Return (x, y) of the center of cell containing provided text 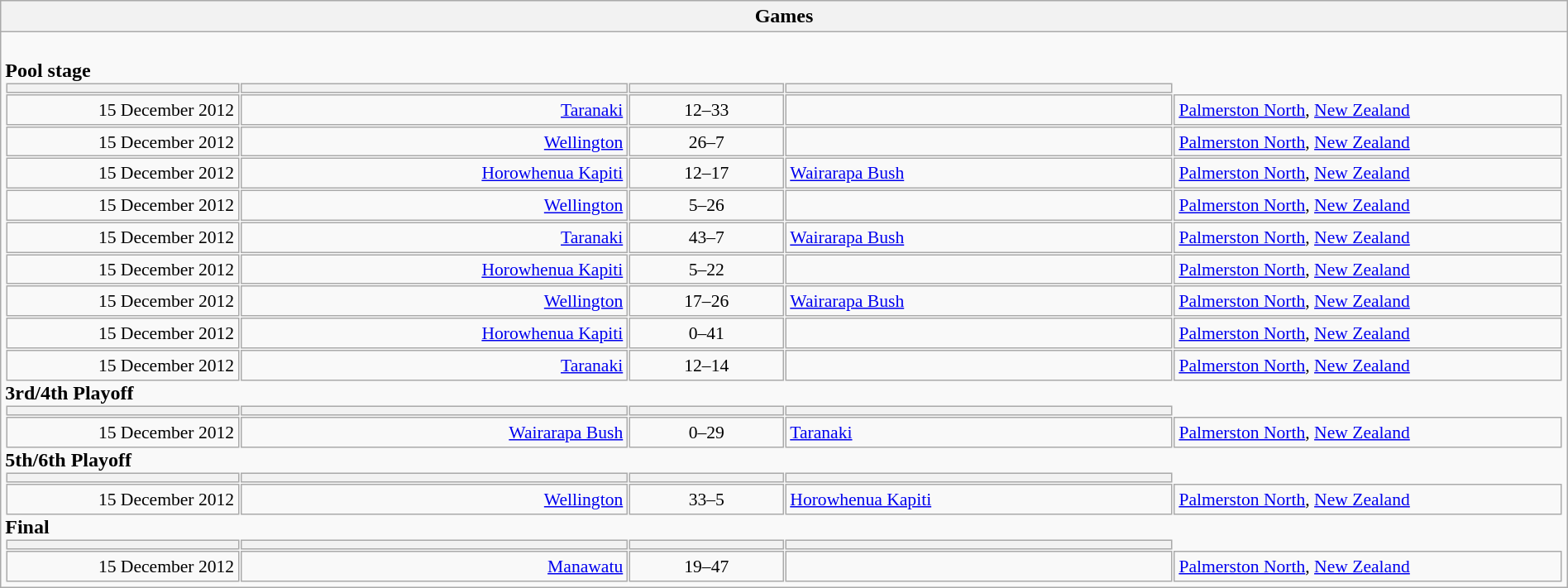
12–33 (706, 109)
43–7 (706, 237)
12–14 (706, 366)
5–26 (706, 205)
33–5 (706, 500)
19–47 (706, 566)
26–7 (706, 142)
0–41 (706, 332)
5–22 (706, 270)
17–26 (706, 301)
12–17 (706, 174)
Games (784, 17)
Manawatu (433, 566)
0–29 (706, 432)
